Capture the cell that displays the provided text and extract its (X, Y) central coordinate. 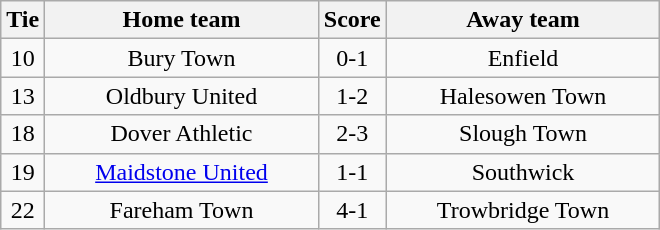
Dover Athletic (182, 134)
1-2 (352, 96)
2-3 (352, 134)
Tie (23, 20)
Oldbury United (182, 96)
Maidstone United (182, 172)
Away team (523, 20)
10 (23, 58)
Halesowen Town (523, 96)
1-1 (352, 172)
13 (23, 96)
19 (23, 172)
Home team (182, 20)
Southwick (523, 172)
Trowbridge Town (523, 210)
Slough Town (523, 134)
22 (23, 210)
Bury Town (182, 58)
Score (352, 20)
18 (23, 134)
4-1 (352, 210)
0-1 (352, 58)
Enfield (523, 58)
Fareham Town (182, 210)
